Find where the given text appears and provide that cell's center as [X, Y] coordinate. 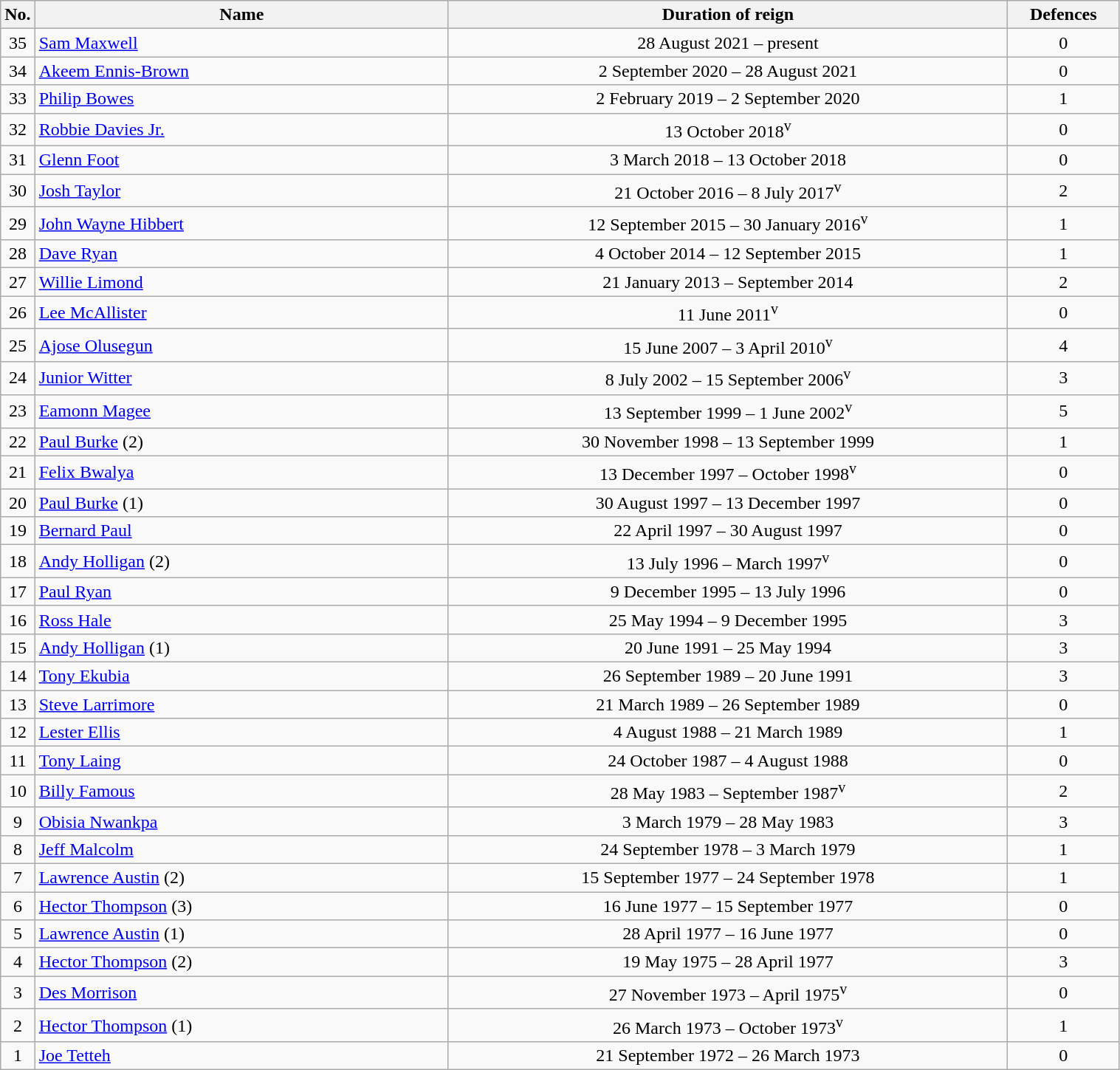
8 [18, 849]
4 October 2014 – 12 September 2015 [728, 254]
8 July 2002 – 15 September 2006v [728, 378]
Glenn Foot [241, 160]
11 June 2011v [728, 313]
30 August 1997 – 13 December 1997 [728, 503]
25 May 1994 – 9 December 1995 [728, 620]
Paul Burke (1) [241, 503]
12 [18, 733]
Name [241, 15]
20 June 1991 – 25 May 1994 [728, 648]
Sam Maxwell [241, 43]
3 March 2018 – 13 October 2018 [728, 160]
No. [18, 15]
Hector Thompson (1) [241, 1025]
2 September 2020 – 28 August 2021 [728, 71]
Lee McAllister [241, 313]
22 April 1997 – 30 August 1997 [728, 531]
21 September 1972 – 26 March 1973 [728, 1056]
21 January 2013 – September 2014 [728, 282]
17 [18, 591]
Robbie Davies Jr. [241, 130]
Lawrence Austin (2) [241, 877]
23 [18, 412]
9 December 1995 – 13 July 1996 [728, 591]
Joe Tetteh [241, 1056]
19 [18, 531]
Josh Taylor [241, 191]
22 [18, 442]
4 August 1988 – 21 March 1989 [728, 733]
Andy Holligan (2) [241, 561]
John Wayne Hibbert [241, 223]
28 May 1983 – September 1987v [728, 792]
29 [18, 223]
34 [18, 71]
16 June 1977 – 15 September 1977 [728, 906]
35 [18, 43]
13 December 1997 – October 1998v [728, 473]
Ajose Olusegun [241, 346]
25 [18, 346]
15 [18, 648]
Hector Thompson (3) [241, 906]
6 [18, 906]
15 June 2007 – 3 April 2010v [728, 346]
10 [18, 792]
33 [18, 99]
24 [18, 378]
2 February 2019 – 2 September 2020 [728, 99]
Bernard Paul [241, 531]
Defences [1064, 15]
Billy Famous [241, 792]
Obisia Nwankpa [241, 821]
Dave Ryan [241, 254]
26 [18, 313]
26 September 1989 – 20 June 1991 [728, 676]
20 [18, 503]
Willie Limond [241, 282]
Felix Bwalya [241, 473]
13 [18, 704]
Ross Hale [241, 620]
Duration of reign [728, 15]
Tony Ekubia [241, 676]
Philip Bowes [241, 99]
13 September 1999 – 1 June 2002v [728, 412]
Lester Ellis [241, 733]
32 [18, 130]
Tony Laing [241, 761]
13 October 2018v [728, 130]
Hector Thompson (2) [241, 962]
31 [18, 160]
Andy Holligan (1) [241, 648]
14 [18, 676]
16 [18, 620]
21 March 1989 – 26 September 1989 [728, 704]
Paul Ryan [241, 591]
21 October 2016 – 8 July 2017v [728, 191]
Paul Burke (2) [241, 442]
12 September 2015 – 30 January 2016v [728, 223]
Des Morrison [241, 992]
24 October 1987 – 4 August 1988 [728, 761]
21 [18, 473]
27 November 1973 – April 1975v [728, 992]
15 September 1977 – 24 September 1978 [728, 877]
Jeff Malcolm [241, 849]
24 September 1978 – 3 March 1979 [728, 849]
18 [18, 561]
11 [18, 761]
28 August 2021 – present [728, 43]
13 July 1996 – March 1997v [728, 561]
19 May 1975 – 28 April 1977 [728, 962]
30 [18, 191]
27 [18, 282]
26 March 1973 – October 1973v [728, 1025]
Akeem Ennis-Brown [241, 71]
Junior Witter [241, 378]
7 [18, 877]
28 April 1977 – 16 June 1977 [728, 934]
30 November 1998 – 13 September 1999 [728, 442]
Steve Larrimore [241, 704]
Eamonn Magee [241, 412]
3 March 1979 – 28 May 1983 [728, 821]
Lawrence Austin (1) [241, 934]
9 [18, 821]
28 [18, 254]
